Locate the cell with the specified text and output its [x, y] center coordinate. 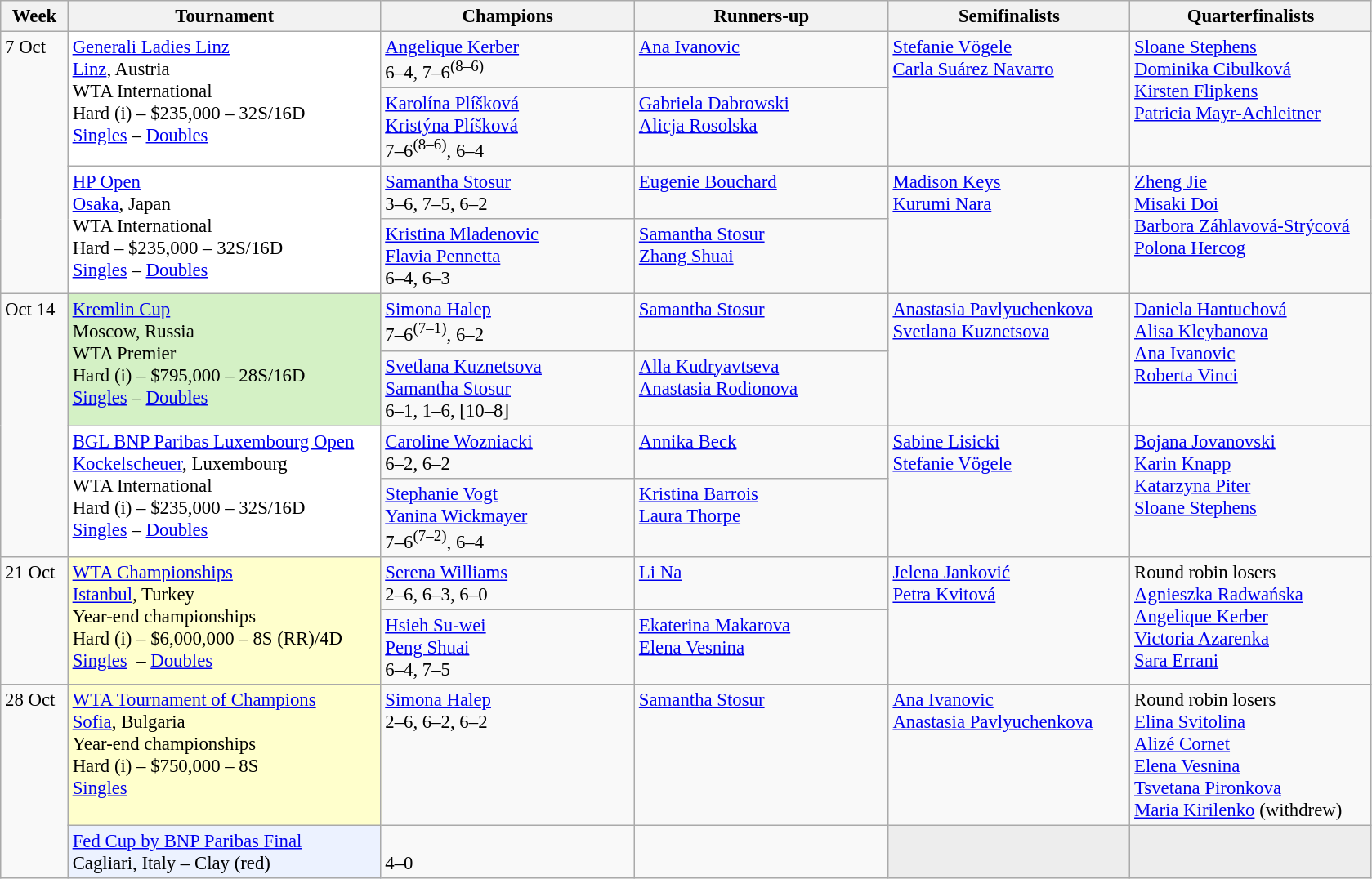
Bojana Jovanovski Karin Knapp Katarzyna Piter Sloane Stephens [1251, 492]
Hsieh Su-wei Peng Shuai6–4, 7–5 [508, 647]
Anastasia Pavlyuchenkova Svetlana Kuznetsova [1009, 359]
4–0 [508, 851]
Round robin losers Agnieszka Radwańska Angelique Kerber Victoria Azarenka Sara Errani [1251, 621]
Kremlin CupMoscow, RussiaWTA PremierHard (i) – $795,000 – 28S/16DSingles – Doubles [224, 359]
Stephanie Vogt Yanina Wickmayer7–6(7–2), 6–4 [508, 517]
Samantha Stosur Zhang Shuai [762, 257]
Li Na [762, 583]
Oct 14 [34, 426]
Generali Ladies LinzLinz, AustriaWTA InternationalHard (i) – $235,000 – 32S/16DSingles – Doubles [224, 100]
Fed Cup by BNP Paribas FinalCagliari, Italy – Clay (red) [224, 851]
Zheng Jie Misaki Doi Barbora Záhlavová-Strýcová Polona Hercog [1251, 230]
Stefanie Vögele Carla Suárez Navarro [1009, 100]
Eugenie Bouchard [762, 193]
Ekaterina Makarova Elena Vesnina [762, 647]
Gabriela Dabrowski Alicja Rosolska [762, 127]
Champions [508, 16]
Annika Beck [762, 453]
Ana Ivanovic [762, 60]
Sloane Stephens Dominika Cibulková Kirsten Flipkens Patricia Mayr-Achleitner [1251, 100]
Daniela Hantuchová Alisa Kleybanova Ana Ivanovic Roberta Vinci [1251, 359]
Caroline Wozniacki 6–2, 6–2 [508, 453]
WTA Tournament of ChampionsSofia, BulgariaYear-end championshipsHard (i) – $750,000 – 8SSingles [224, 755]
Round robin losers Elina Svitolina Alizé Cornet Elena Vesnina Tsvetana Pironkova Maria Kirilenko (withdrew) [1251, 755]
Quarterfinalists [1251, 16]
Svetlana Kuznetsova Samantha Stosur 6–1, 1–6, [10–8] [508, 388]
Kristina Barrois Laura Thorpe [762, 517]
Simona Halep 2–6, 6–2, 6–2 [508, 755]
Angelique Kerber 6–4, 7–6(8–6) [508, 60]
Week [34, 16]
Runners-up [762, 16]
Kristina Mladenovic Flavia Pennetta 6–4, 6–3 [508, 257]
Sabine Lisicki Stefanie Vögele [1009, 492]
Simona Halep 7–6(7–1), 6–2 [508, 322]
WTA ChampionshipsIstanbul, TurkeyYear-end championshipsHard (i) – $6,000,000 – 8S (RR)/4D Singles – Doubles [224, 621]
28 Oct [34, 781]
Samantha Stosur 3–6, 7–5, 6–2 [508, 193]
Ana Ivanovic Anastasia Pavlyuchenkova [1009, 755]
Jelena Janković Petra Kvitová [1009, 621]
Karolína Plíšková Kristýna Plíšková 7–6(8–6), 6–4 [508, 127]
21 Oct [34, 621]
Serena Williams2–6, 6–3, 6–0 [508, 583]
HP OpenOsaka, JapanWTA InternationalHard – $235,000 – 32S/16DSingles – Doubles [224, 230]
7 Oct [34, 163]
Tournament [224, 16]
Alla Kudryavtseva Anastasia Rodionova [762, 388]
BGL BNP Paribas Luxembourg OpenKockelscheuer, LuxembourgWTA InternationalHard (i) – $235,000 – 32S/16DSingles – Doubles [224, 492]
Madison Keys Kurumi Nara [1009, 230]
Semifinalists [1009, 16]
